Scan for the cell matching the given text and deliver its [X, Y] coordinate at center. 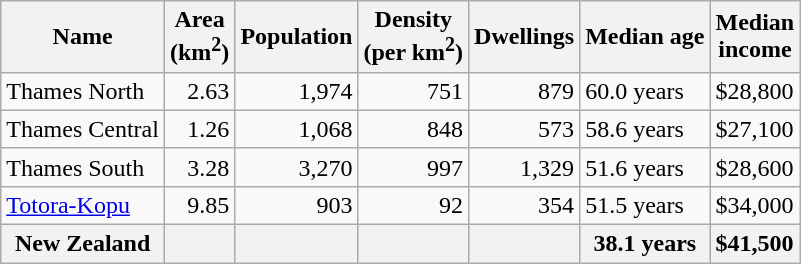
Name [83, 37]
1,329 [524, 167]
903 [296, 205]
1.26 [199, 129]
2.63 [199, 91]
1,974 [296, 91]
Thames South [83, 167]
92 [414, 205]
51.5 years [645, 205]
Thames North [83, 91]
751 [414, 91]
38.1 years [645, 244]
848 [414, 129]
3,270 [296, 167]
60.0 years [645, 91]
1,068 [296, 129]
Population [296, 37]
997 [414, 167]
Totora-Kopu [83, 205]
Area(km2) [199, 37]
879 [524, 91]
$27,100 [755, 129]
Thames Central [83, 129]
Density(per km2) [414, 37]
3.28 [199, 167]
$28,800 [755, 91]
Dwellings [524, 37]
354 [524, 205]
$34,000 [755, 205]
Median age [645, 37]
51.6 years [645, 167]
$41,500 [755, 244]
$28,600 [755, 167]
573 [524, 129]
58.6 years [645, 129]
9.85 [199, 205]
New Zealand [83, 244]
Medianincome [755, 37]
